Return the [X, Y] coordinate for the center point of the cell that contains the specified text.  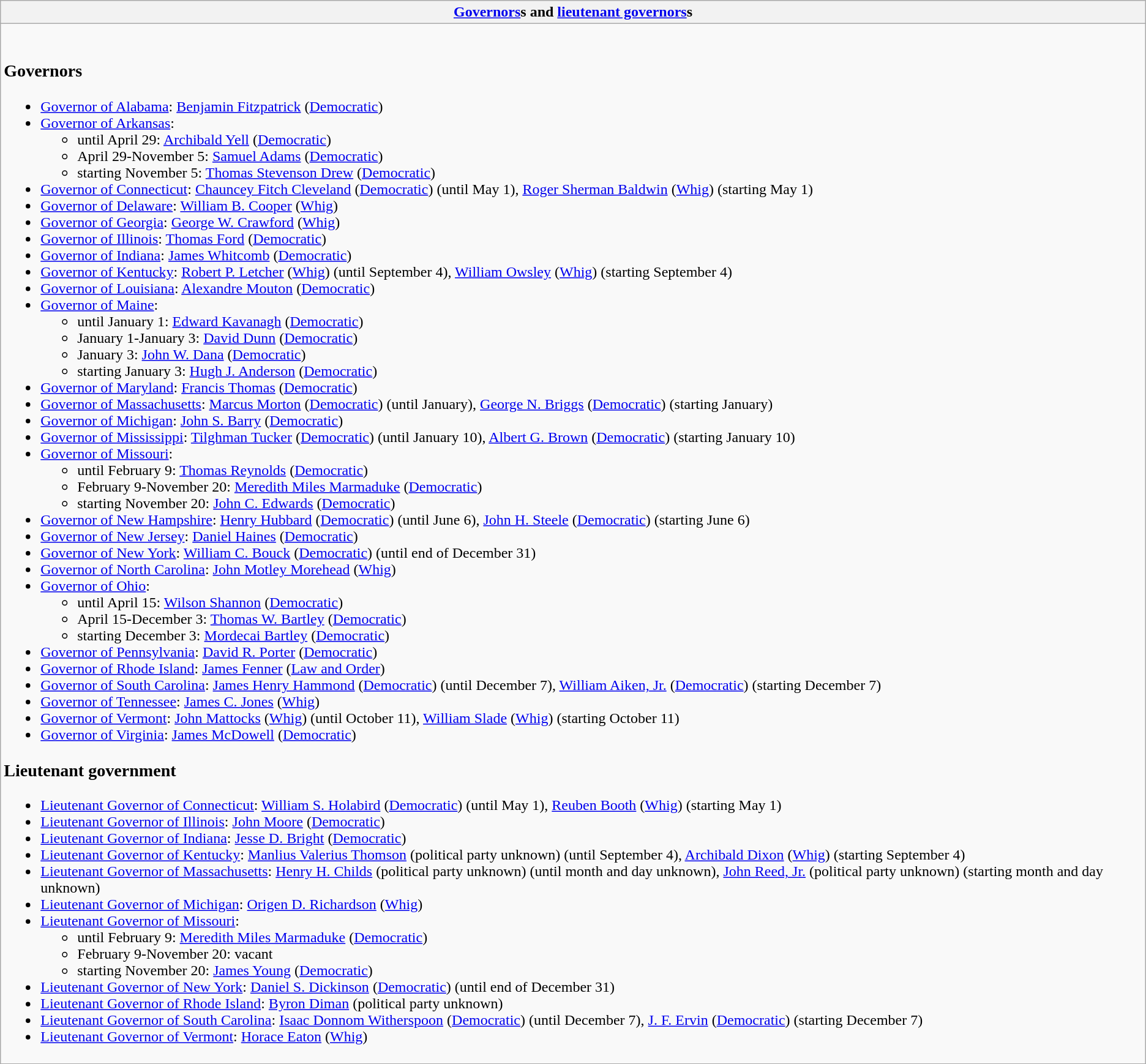
Governorss and lieutenant governorss [573, 12]
